Extract the (X, Y) coordinate from the center of the cell holding the provided text.  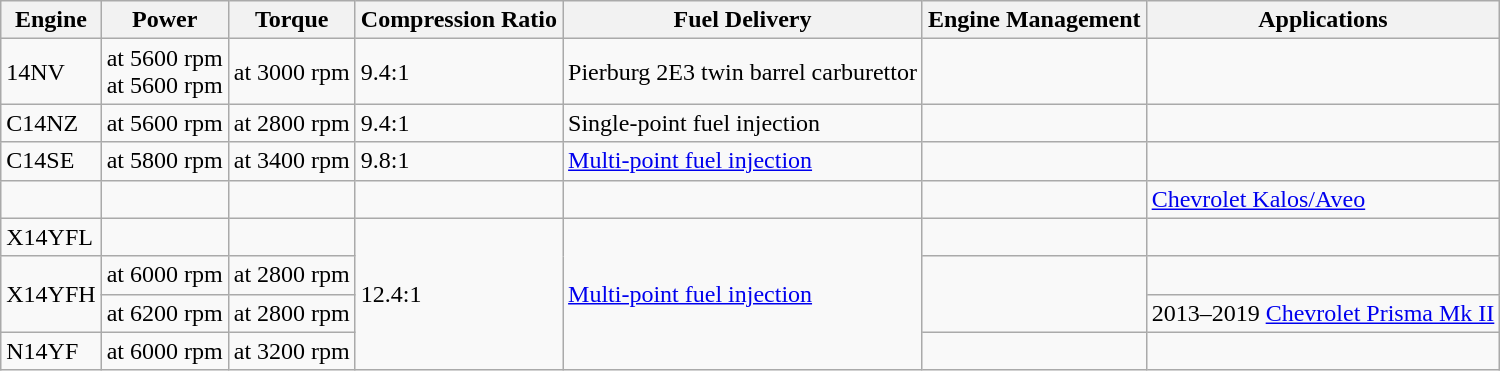
Pierburg 2E3 twin barrel carburettor (743, 72)
X14YFL (51, 237)
X14YFH (51, 294)
Chevrolet Kalos/Aveo (1323, 199)
Power (164, 20)
N14YF (51, 351)
2013–2019 Chevrolet Prisma Mk II (1323, 313)
Applications (1323, 20)
at 5600 rpm (164, 123)
at 5600 rpm at 5600 rpm (164, 72)
Compression Ratio (458, 20)
Torque (292, 20)
Fuel Delivery (743, 20)
9.8:1 (458, 161)
C14SE (51, 161)
C14NZ (51, 123)
at 3200 rpm (292, 351)
at 3400 rpm (292, 161)
Engine Management (1034, 20)
at 3000 rpm (292, 72)
at 6200 rpm (164, 313)
14NV (51, 72)
at 5800 rpm (164, 161)
Single-point fuel injection (743, 123)
Engine (51, 20)
12.4:1 (458, 294)
